For the text-containing cell, return its midpoint in [x, y] coordinate format. 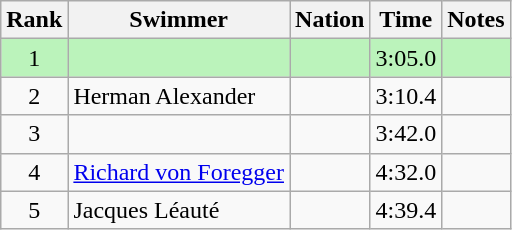
Notes [476, 20]
Swimmer [179, 20]
3:05.0 [406, 58]
Time [406, 20]
4 [34, 172]
4:32.0 [406, 172]
5 [34, 210]
Richard von Foregger [179, 172]
2 [34, 96]
Nation [330, 20]
3 [34, 134]
Rank [34, 20]
3:42.0 [406, 134]
Jacques Léauté [179, 210]
1 [34, 58]
3:10.4 [406, 96]
4:39.4 [406, 210]
Herman Alexander [179, 96]
